For the text-containing cell, return its midpoint in [x, y] coordinate format. 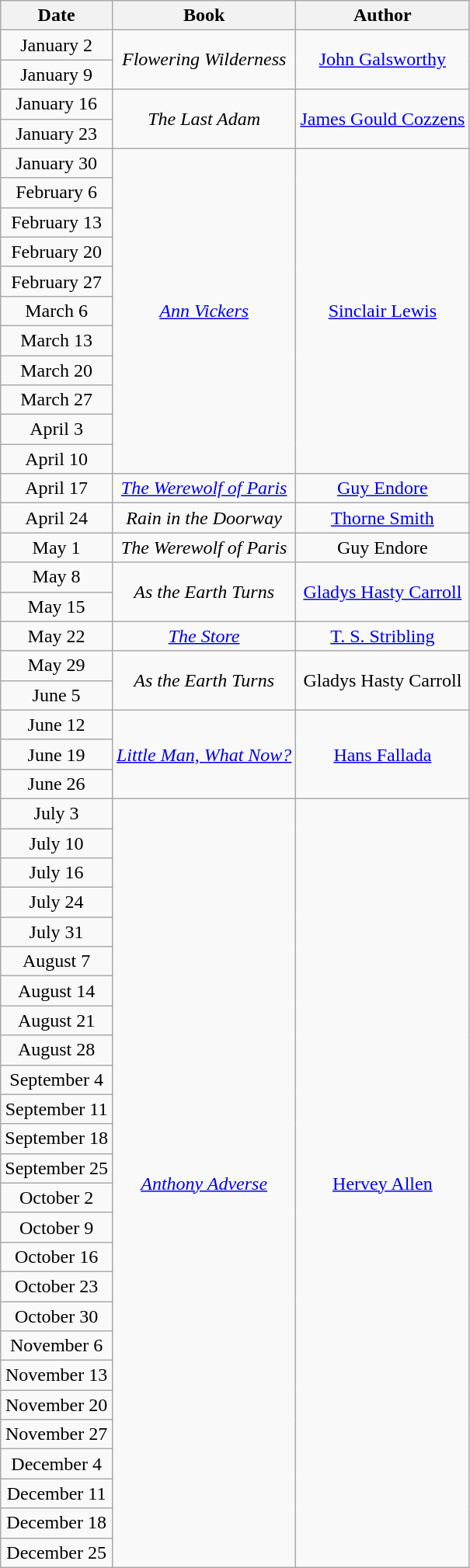
July 16 [57, 873]
January 23 [57, 134]
January 16 [57, 104]
March 20 [57, 370]
Ann Vickers [204, 311]
October 2 [57, 1198]
December 4 [57, 1464]
September 18 [57, 1139]
August 28 [57, 1050]
November 27 [57, 1434]
Sinclair Lewis [382, 311]
March 13 [57, 340]
The Last Adam [204, 119]
December 11 [57, 1493]
October 9 [57, 1227]
January 30 [57, 163]
July 24 [57, 902]
Hans Fallada [382, 754]
July 31 [57, 932]
October 23 [57, 1286]
October 16 [57, 1257]
June 19 [57, 754]
January 9 [57, 75]
August 21 [57, 1020]
Book [204, 16]
April 10 [57, 459]
September 4 [57, 1080]
Thorne Smith [382, 518]
December 18 [57, 1523]
Author [382, 16]
April 3 [57, 429]
Rain in the Doorway [204, 518]
T. S. Stribling [382, 636]
Little Man, What Now? [204, 754]
July 3 [57, 813]
December 25 [57, 1552]
August 7 [57, 961]
November 13 [57, 1375]
February 20 [57, 252]
May 22 [57, 636]
October 30 [57, 1316]
John Galsworthy [382, 60]
April 17 [57, 488]
November 20 [57, 1405]
February 27 [57, 281]
November 6 [57, 1346]
February 13 [57, 222]
January 2 [57, 45]
James Gould Cozzens [382, 119]
March 6 [57, 311]
July 10 [57, 843]
Flowering Wilderness [204, 60]
Anthony Adverse [204, 1183]
May 1 [57, 548]
June 26 [57, 784]
May 29 [57, 666]
September 25 [57, 1168]
June 5 [57, 695]
March 27 [57, 400]
April 24 [57, 518]
May 8 [57, 577]
August 14 [57, 991]
September 11 [57, 1109]
February 6 [57, 193]
Date [57, 16]
June 12 [57, 725]
Hervey Allen [382, 1183]
The Store [204, 636]
May 15 [57, 607]
